Find where the given text appears and provide that cell's center as [x, y] coordinate. 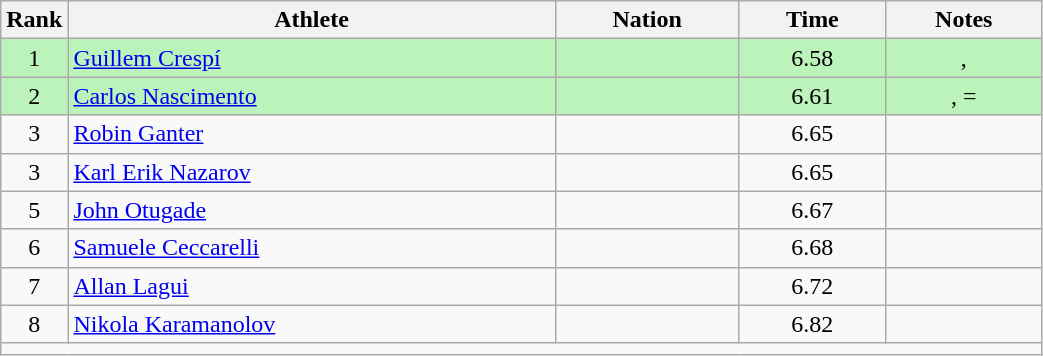
Carlos Nascimento [312, 96]
5 [34, 210]
John Otugade [312, 210]
Allan Lagui [312, 286]
Notes [964, 20]
Rank [34, 20]
6.61 [812, 96]
2 [34, 96]
6.58 [812, 58]
, [964, 58]
1 [34, 58]
Time [812, 20]
Athlete [312, 20]
8 [34, 324]
6.68 [812, 248]
, = [964, 96]
Robin Ganter [312, 134]
6.72 [812, 286]
6.82 [812, 324]
Guillem Crespí [312, 58]
6.67 [812, 210]
Karl Erik Nazarov [312, 172]
Nation [647, 20]
6 [34, 248]
7 [34, 286]
Samuele Ceccarelli [312, 248]
Nikola Karamanolov [312, 324]
